Search for the cell housing the specified text and yield its [x, y] center coordinate. 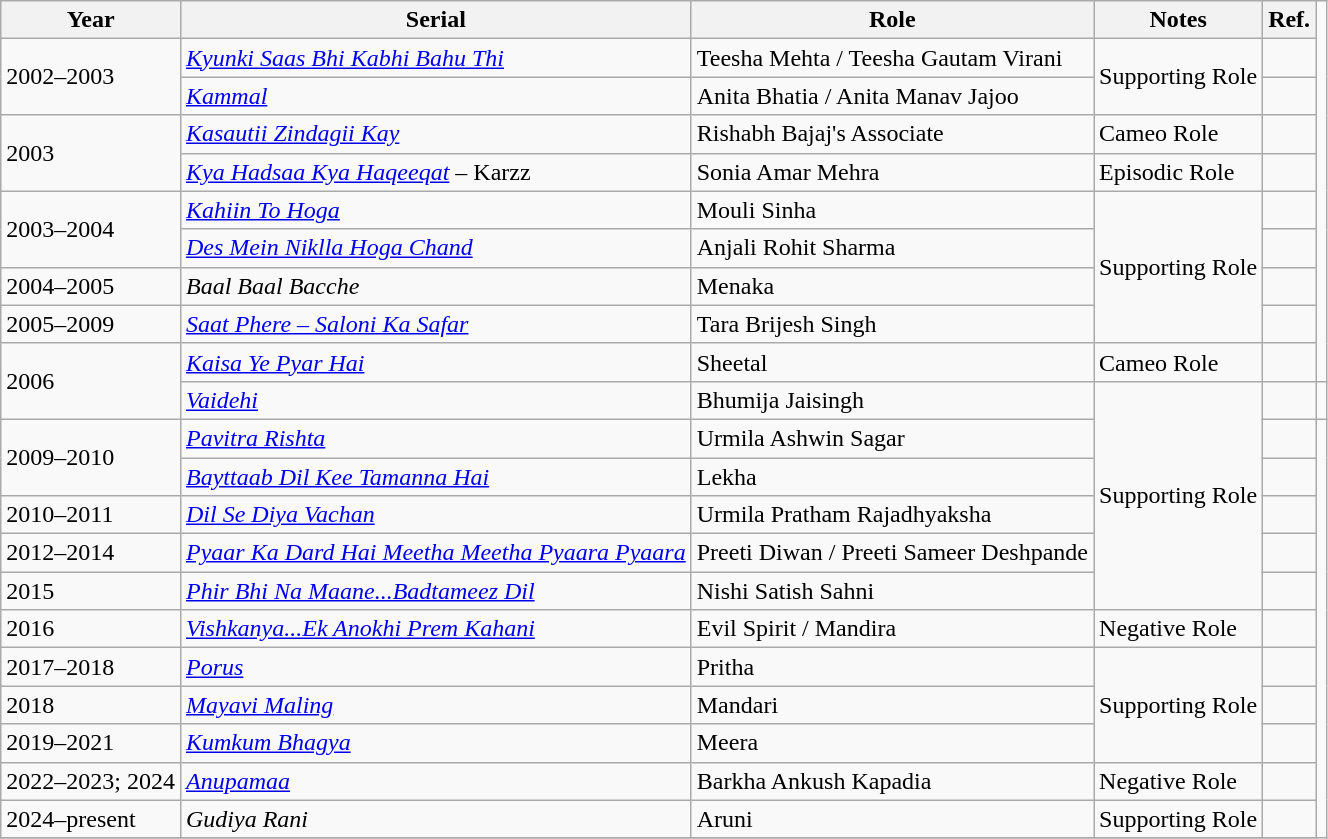
2012–2014 [91, 553]
Mayavi Maling [436, 705]
Baal Baal Bacche [436, 286]
Urmila Pratham Rajadhyaksha [892, 515]
Aruni [892, 819]
Mandari [892, 705]
2009–2010 [91, 457]
Kya Hadsaa Kya Haqeeqat – Karzz [436, 172]
Vaidehi [436, 400]
Pavitra Rishta [436, 438]
Preeti Diwan / Preeti Sameer Deshpande [892, 553]
Teesha Mehta / Teesha Gautam Virani [892, 58]
Barkha Ankush Kapadia [892, 781]
Urmila Ashwin Sagar [892, 438]
Saat Phere – Saloni Ka Safar [436, 324]
Menaka [892, 286]
2002–2003 [91, 77]
Kumkum Bhagya [436, 743]
2015 [91, 591]
Bhumija Jaisingh [892, 400]
Ref. [1290, 20]
Sheetal [892, 362]
Sonia Amar Mehra [892, 172]
2003 [91, 153]
Rishabh Bajaj's Associate [892, 134]
2003–2004 [91, 229]
Episodic Role [1178, 172]
Phir Bhi Na Maane...Badtameez Dil [436, 591]
Serial [436, 20]
Anita Bhatia / Anita Manav Jajoo [892, 96]
Dil Se Diya Vachan [436, 515]
Kahiin To Hoga [436, 210]
Kyunki Saas Bhi Kabhi Bahu Thi [436, 58]
2010–2011 [91, 515]
Kaisa Ye Pyar Hai [436, 362]
2022–2023; 2024 [91, 781]
Notes [1178, 20]
Gudiya Rani [436, 819]
2018 [91, 705]
Porus [436, 667]
Des Mein Niklla Hoga Chand [436, 248]
2019–2021 [91, 743]
Vishkanya...Ek Anokhi Prem Kahani [436, 629]
Tara Brijesh Singh [892, 324]
Anupamaa [436, 781]
2006 [91, 381]
Pritha [892, 667]
Lekha [892, 477]
Mouli Sinha [892, 210]
Kammal [436, 96]
Role [892, 20]
2016 [91, 629]
Evil Spirit / Mandira [892, 629]
2005–2009 [91, 324]
2017–2018 [91, 667]
Kasautii Zindagii Kay [436, 134]
Meera [892, 743]
2024–present [91, 819]
Anjali Rohit Sharma [892, 248]
Bayttaab Dil Kee Tamanna Hai [436, 477]
Pyaar Ka Dard Hai Meetha Meetha Pyaara Pyaara [436, 553]
Year [91, 20]
2004–2005 [91, 286]
Nishi Satish Sahni [892, 591]
